Pinpoint the cell where the given text exists, returning its (X, Y) midpoint coordinate. 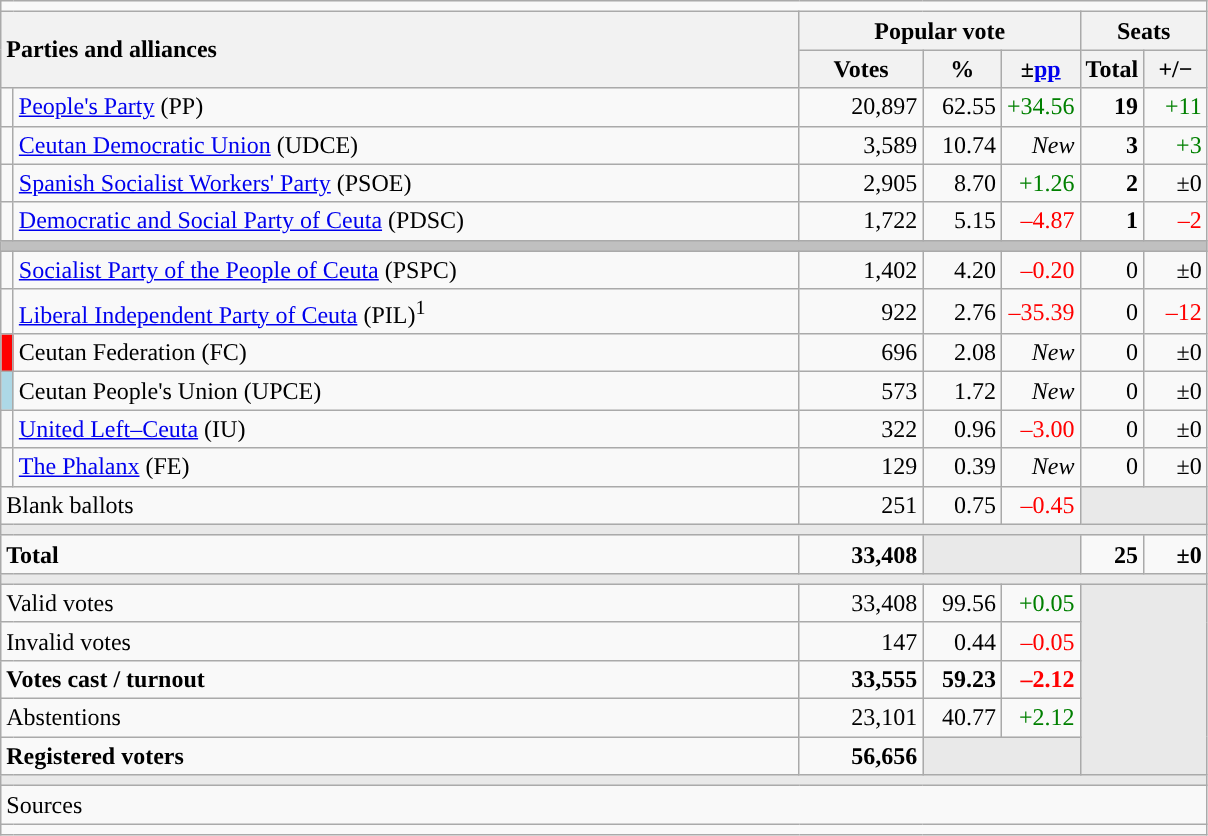
–0.05 (1040, 641)
–35.39 (1040, 312)
–3.00 (1040, 429)
922 (861, 312)
2,905 (861, 183)
0.75 (962, 505)
+34.56 (1040, 107)
±pp (1040, 69)
3,589 (861, 145)
322 (861, 429)
Blank ballots (400, 505)
–2.12 (1040, 679)
251 (861, 505)
–0.20 (1040, 270)
2.76 (962, 312)
3 (1112, 145)
1 (1112, 221)
Popular vote (940, 31)
1,722 (861, 221)
Abstentions (400, 718)
+/− (1176, 69)
Liberal Independent Party of Ceuta (PIL)1 (406, 312)
99.56 (962, 603)
25 (1112, 554)
Parties and alliances (400, 50)
33,555 (861, 679)
Valid votes (400, 603)
People's Party (PP) (406, 107)
0.39 (962, 467)
+3 (1176, 145)
573 (861, 391)
1.72 (962, 391)
Ceutan Federation (FC) (406, 353)
United Left–Ceuta (IU) (406, 429)
–4.87 (1040, 221)
+11 (1176, 107)
Invalid votes (400, 641)
Ceutan Democratic Union (UDCE) (406, 145)
59.23 (962, 679)
1,402 (861, 270)
62.55 (962, 107)
Registered voters (400, 756)
0.96 (962, 429)
20,897 (861, 107)
696 (861, 353)
Sources (604, 805)
–12 (1176, 312)
Votes cast / turnout (400, 679)
Socialist Party of the People of Ceuta (PSPC) (406, 270)
–2 (1176, 221)
–0.45 (1040, 505)
56,656 (861, 756)
2 (1112, 183)
+1.26 (1040, 183)
4.20 (962, 270)
Spanish Socialist Workers' Party (PSOE) (406, 183)
2.08 (962, 353)
10.74 (962, 145)
+2.12 (1040, 718)
Votes (861, 69)
5.15 (962, 221)
Seats (1144, 31)
The Phalanx (FE) (406, 467)
23,101 (861, 718)
Ceutan People's Union (UPCE) (406, 391)
19 (1112, 107)
8.70 (962, 183)
147 (861, 641)
0.44 (962, 641)
+0.05 (1040, 603)
Democratic and Social Party of Ceuta (PDSC) (406, 221)
% (962, 69)
40.77 (962, 718)
129 (861, 467)
